Scan for the cell matching the given text and deliver its (X, Y) coordinate at center. 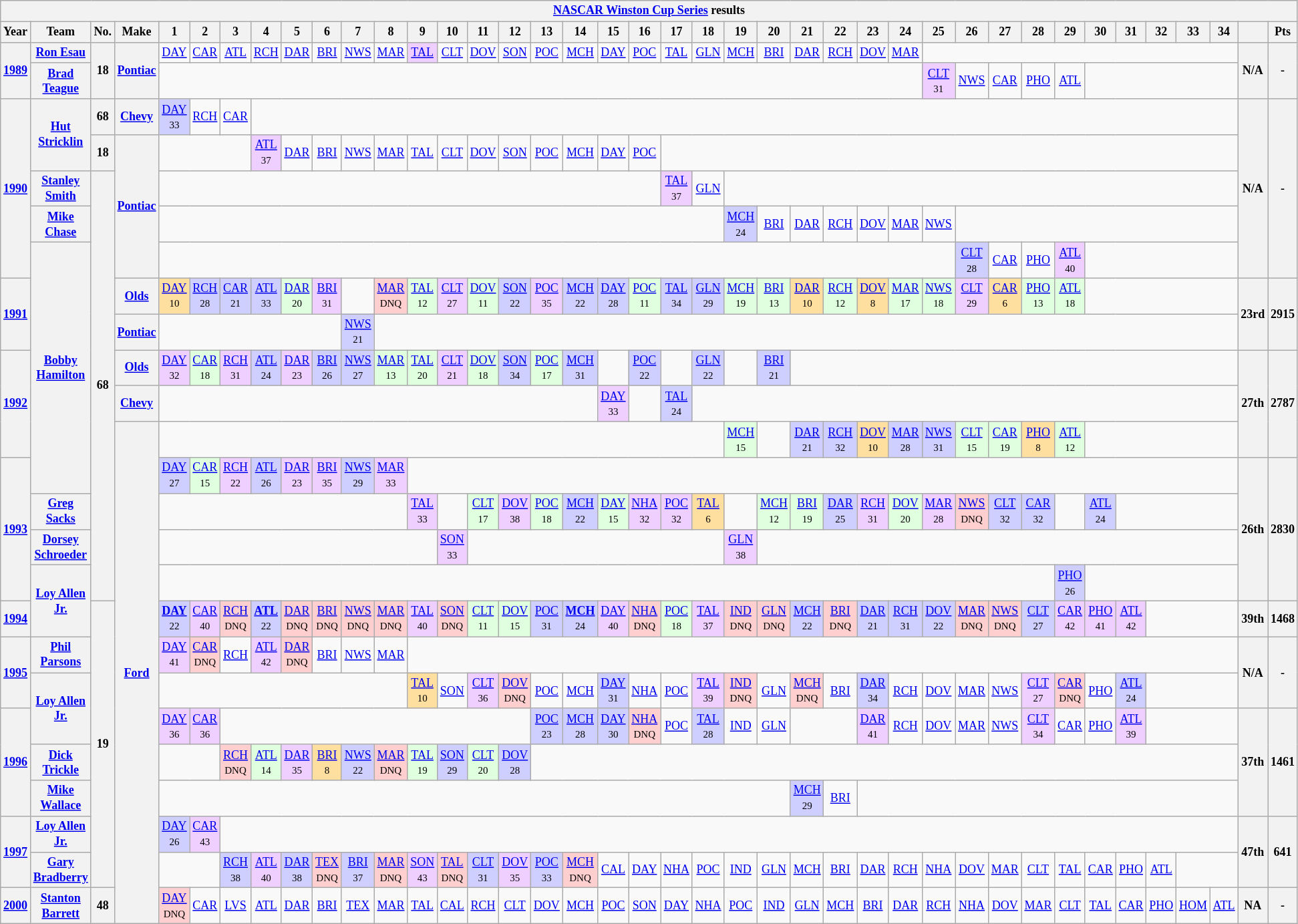
SON22 (515, 296)
GLN29 (708, 296)
3 (236, 32)
POC35 (547, 296)
Stanley Smith (60, 188)
DAY41 (174, 655)
Dick Trickle (60, 762)
ATL33 (266, 296)
NWS21 (358, 332)
Brad Teague (60, 81)
BRI26 (327, 368)
TAL12 (422, 296)
POC31 (547, 619)
1994 (16, 619)
27 (1005, 32)
2830 (1283, 529)
32 (1161, 32)
CAR42 (1070, 619)
17 (677, 32)
MAR17 (905, 296)
27th (1253, 404)
TEX (358, 906)
CAR18 (205, 368)
22 (840, 32)
SON34 (515, 368)
641 (1283, 851)
1989 (16, 71)
1997 (16, 851)
Make (136, 32)
26th (1253, 529)
2000 (16, 906)
9 (422, 32)
ATL18 (1070, 296)
DAR34 (873, 691)
1996 (16, 762)
1991 (16, 314)
24 (905, 32)
10 (452, 32)
DAY10 (174, 296)
DOV20 (905, 511)
RCH32 (840, 440)
TAL10 (422, 691)
39th (1253, 619)
RCH28 (205, 296)
MCH12 (774, 511)
NASCAR Winston Cup Series results (649, 11)
DAY36 (174, 726)
DOV35 (515, 870)
MCH15 (741, 440)
Ron Esau (60, 52)
TAL40 (422, 619)
CLT20 (483, 762)
GLN38 (741, 547)
2915 (1283, 314)
1992 (16, 404)
ATL14 (266, 762)
CLT28 (972, 261)
6 (327, 32)
NWS29 (358, 476)
BRI13 (774, 296)
TAL33 (422, 511)
CAR19 (1005, 440)
RCH22 (236, 476)
MAR33 (391, 476)
26 (972, 32)
29 (1070, 32)
DAR35 (297, 762)
RCH38 (236, 870)
7 (358, 32)
PHO8 (1038, 440)
DAYDNQ (174, 906)
DAY15 (613, 511)
POC11 (645, 296)
Bobby Hamilton (60, 368)
MAR13 (391, 368)
GLN22 (708, 368)
DAR38 (297, 870)
POC23 (547, 726)
Hut Stricklin (60, 135)
CAR21 (236, 296)
No. (103, 32)
ATL37 (266, 153)
CAR6 (1005, 296)
BRI37 (358, 870)
BRI21 (774, 368)
HOM (1193, 906)
MCH29 (807, 798)
DAR10 (807, 296)
PHO41 (1100, 619)
DOVDNQ (515, 691)
DOV15 (515, 619)
DAY40 (613, 619)
POC32 (677, 511)
TAL24 (677, 404)
BRI31 (327, 296)
Mike Wallace (60, 798)
CAR36 (205, 726)
NHA32 (645, 511)
SON43 (422, 870)
31 (1131, 32)
NWS18 (939, 296)
DAR20 (297, 296)
CAR32 (1038, 511)
Pts (1283, 32)
ATL22 (266, 619)
20 (774, 32)
DOV8 (873, 296)
POC33 (547, 870)
Dorsey Schroeder (60, 547)
DAY22 (174, 619)
30 (1100, 32)
Gary Bradberry (60, 870)
11 (483, 32)
TAL20 (422, 368)
PHO13 (1038, 296)
BRI8 (327, 762)
MCH31 (580, 368)
DAR41 (873, 726)
1461 (1283, 762)
12 (515, 32)
37th (1253, 762)
13 (547, 32)
Mike Chase (60, 224)
1990 (16, 188)
1993 (16, 529)
48 (103, 906)
DAY31 (613, 691)
LVS (236, 906)
Ford (136, 672)
TALDNQ (452, 870)
MCH28 (580, 726)
CLT17 (483, 511)
DAY26 (174, 834)
28 (1038, 32)
DOV18 (483, 368)
DOV28 (515, 762)
NWS22 (358, 762)
RCH12 (840, 296)
NWS31 (939, 440)
ATL26 (266, 476)
CLT29 (972, 296)
47th (1253, 851)
Year (16, 32)
CAR15 (205, 476)
14 (580, 32)
2787 (1283, 404)
25 (939, 32)
DAR25 (840, 511)
DOV38 (515, 511)
MCH19 (741, 296)
ATL12 (1070, 440)
15 (613, 32)
POC22 (645, 368)
5 (297, 32)
DOV10 (873, 440)
TAL39 (708, 691)
CAR40 (205, 619)
TEXDNQ (327, 870)
TAL6 (708, 511)
DOV22 (939, 619)
SON33 (452, 547)
POC17 (547, 368)
Phil Parsons (60, 655)
SON29 (452, 762)
23rd (1253, 314)
CAR43 (205, 834)
23 (873, 32)
TAL28 (708, 726)
TAL19 (422, 762)
SONDNQ (452, 619)
DOV11 (483, 296)
CLT32 (1005, 511)
4 (266, 32)
CLT15 (972, 440)
CLT11 (483, 619)
CLT36 (483, 691)
TAL34 (677, 296)
2 (205, 32)
CLT21 (452, 368)
CLT34 (1038, 726)
1 (174, 32)
BRI35 (327, 476)
DAY32 (174, 368)
NWS27 (358, 368)
Stanton Barrett (60, 906)
1468 (1283, 619)
1995 (16, 672)
21 (807, 32)
33 (1193, 32)
Team (60, 32)
DAY30 (613, 726)
NA (1253, 906)
GLNDNQ (774, 619)
16 (645, 32)
Greg Sacks (60, 511)
BRI19 (807, 511)
PHO26 (1070, 583)
DAY27 (174, 476)
34 (1224, 32)
ATL39 (1131, 726)
DAY28 (613, 296)
8 (391, 32)
